For the text-containing cell, return its midpoint in (X, Y) coordinate format. 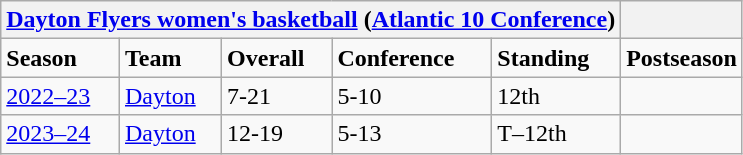
12th (556, 96)
12-19 (277, 134)
Postseason (682, 58)
2023–24 (60, 134)
2022–23 (60, 96)
Season (60, 58)
5-13 (412, 134)
Team (170, 58)
Conference (412, 58)
5-10 (412, 96)
Dayton Flyers women's basketball (Atlantic 10 Conference) (311, 20)
7-21 (277, 96)
Standing (556, 58)
T–12th (556, 134)
Overall (277, 58)
